Extract the (X, Y) coordinate from the center of the cell holding the provided text.  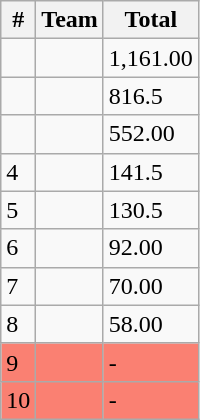
92.00 (150, 248)
# (18, 20)
1,161.00 (150, 58)
6 (18, 248)
5 (18, 210)
Team (70, 20)
816.5 (150, 96)
10 (18, 400)
9 (18, 362)
8 (18, 324)
58.00 (150, 324)
130.5 (150, 210)
4 (18, 172)
7 (18, 286)
552.00 (150, 134)
141.5 (150, 172)
Total (150, 20)
70.00 (150, 286)
